Return (X, Y) of the center of cell containing provided text 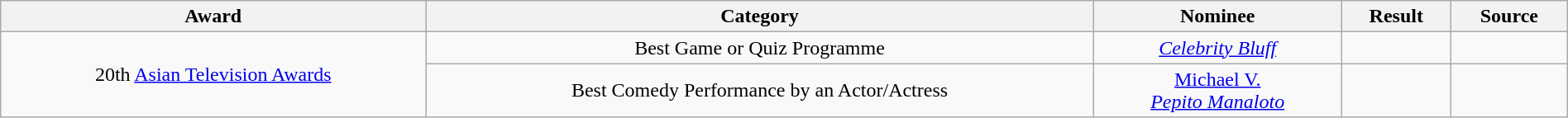
Best Comedy Performance by an Actor/Actress (760, 91)
Nominee (1217, 17)
Award (213, 17)
Category (760, 17)
Result (1396, 17)
Celebrity Bluff (1217, 48)
Michael V. Pepito Manaloto (1217, 91)
Source (1508, 17)
Best Game or Quiz Programme (760, 48)
20th Asian Television Awards (213, 74)
